Return the [X, Y] coordinate for the center point of the cell that contains the specified text.  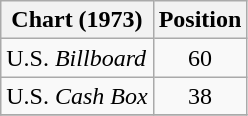
Chart (1973) [77, 20]
38 [200, 96]
U.S. Cash Box [77, 96]
U.S. Billboard [77, 58]
60 [200, 58]
Position [200, 20]
